Search for the cell housing the specified text and yield its [x, y] center coordinate. 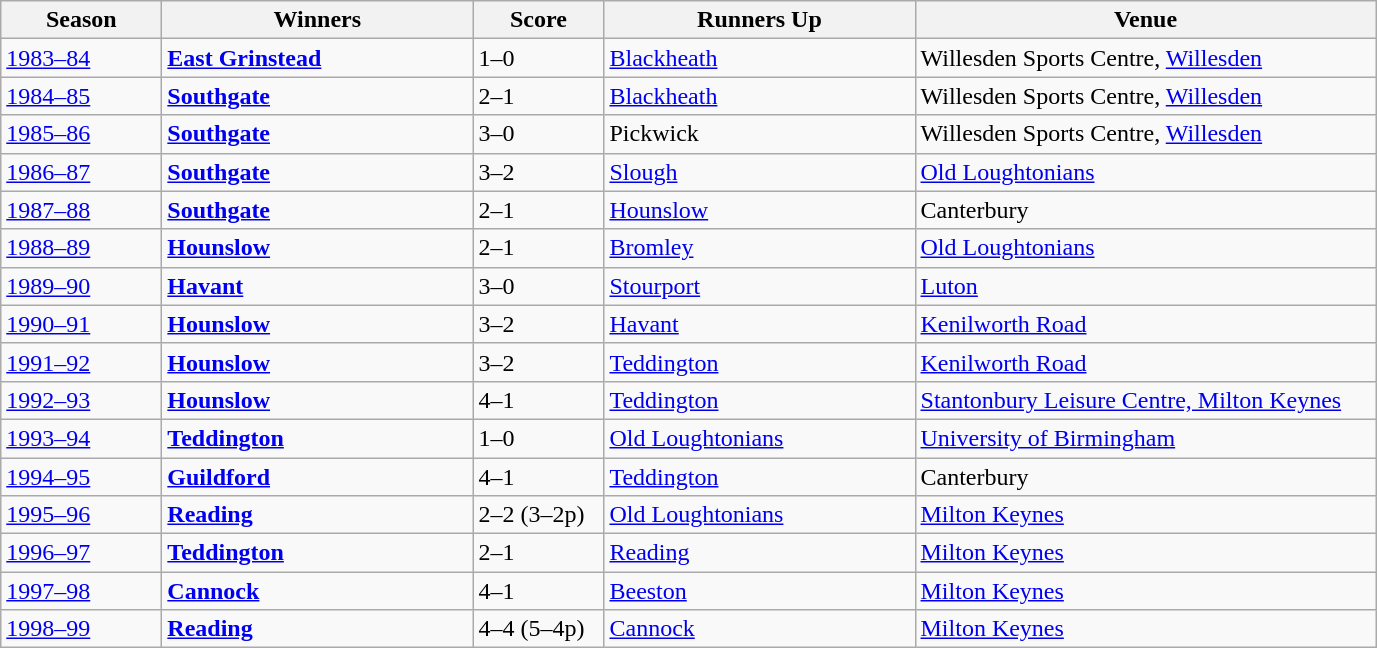
Season [82, 20]
Bromley [760, 248]
East Grinstead [318, 58]
1987–88 [82, 210]
1993–94 [82, 438]
1997–98 [82, 591]
1989–90 [82, 286]
1992–93 [82, 400]
4–4 (5–4p) [538, 629]
1986–87 [82, 172]
Venue [1146, 20]
1984–85 [82, 96]
Luton [1146, 286]
1983–84 [82, 58]
Score [538, 20]
1994–95 [82, 477]
Stourport [760, 286]
Beeston [760, 591]
Runners Up [760, 20]
1988–89 [82, 248]
Stantonbury Leisure Centre, Milton Keynes [1146, 400]
1996–97 [82, 553]
Pickwick [760, 134]
2–2 (3–2p) [538, 515]
1990–91 [82, 324]
Slough [760, 172]
1985–86 [82, 134]
Winners [318, 20]
1991–92 [82, 362]
Guildford [318, 477]
1998–99 [82, 629]
1995–96 [82, 515]
University of Birmingham [1146, 438]
